Return (X, Y) of the center of cell containing provided text 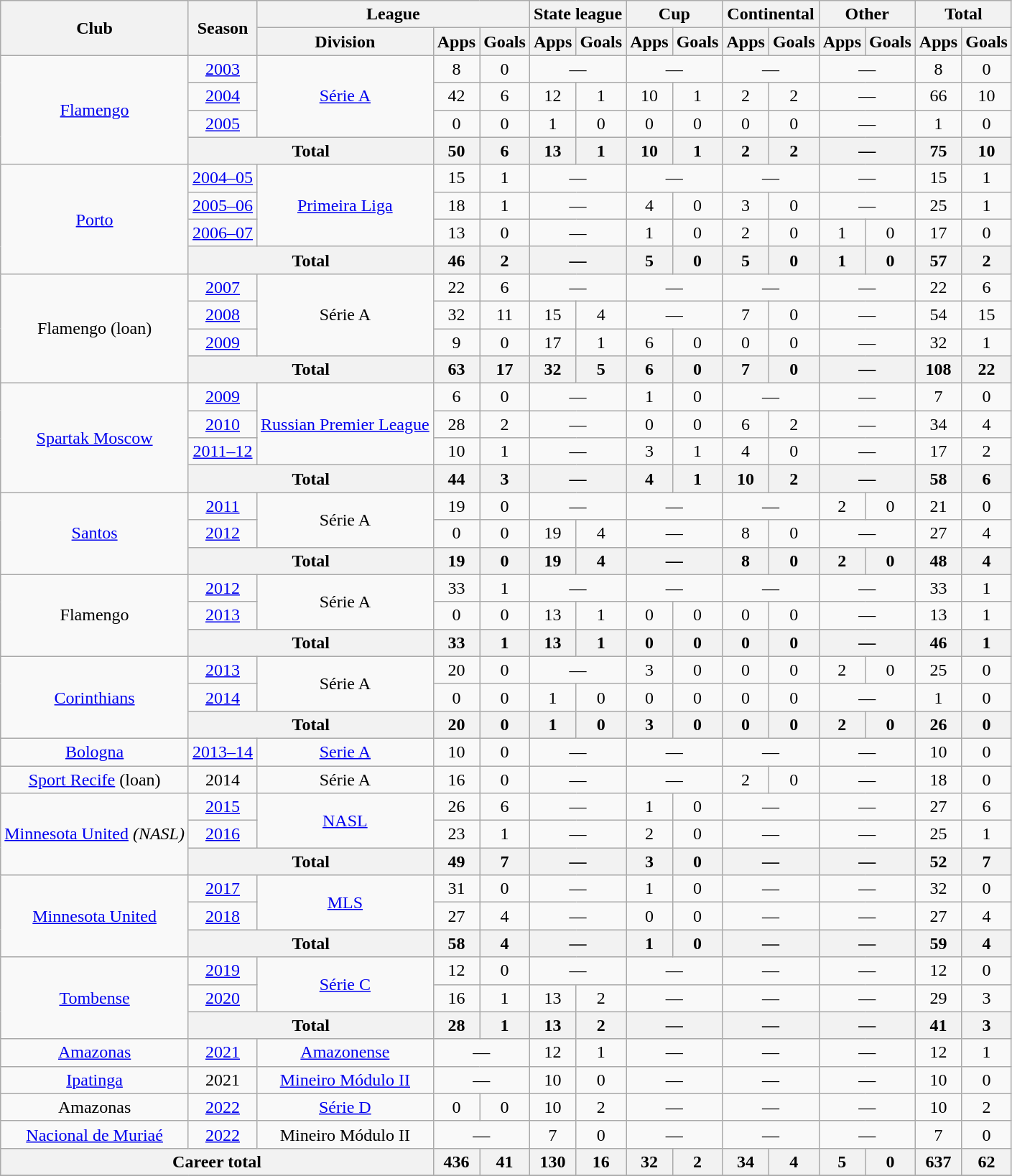
Amazonense (345, 1053)
2018 (223, 916)
130 (552, 1162)
2003 (223, 69)
48 (938, 561)
52 (938, 862)
2011–12 (223, 452)
2006–07 (223, 233)
2016 (223, 834)
Bologna (95, 752)
2017 (223, 889)
MLS (345, 902)
2011 (223, 506)
21 (938, 506)
Sport Recife (loan) (95, 779)
Nacional de Muriaé (95, 1134)
State league (577, 14)
2005 (223, 123)
108 (938, 370)
2013–14 (223, 752)
Tombense (95, 998)
Continental (771, 14)
31 (456, 889)
2020 (223, 998)
9 (456, 342)
2019 (223, 971)
Division (345, 42)
Minnesota United (95, 916)
Série C (345, 984)
11 (505, 314)
Season (223, 28)
57 (938, 260)
436 (456, 1162)
637 (938, 1162)
23 (456, 834)
2008 (223, 314)
29 (938, 998)
2005–06 (223, 205)
League (394, 14)
54 (938, 314)
Primeira Liga (345, 205)
59 (938, 943)
Ipatinga (95, 1080)
50 (456, 151)
44 (456, 479)
Career total (217, 1162)
Cup (674, 14)
42 (456, 96)
Corinthians (95, 697)
Minnesota United (NASL) (95, 834)
Serie A (345, 752)
Other (867, 14)
2004–05 (223, 178)
Club (95, 28)
Russian Premier League (345, 424)
Spartak Moscow (95, 438)
49 (456, 862)
66 (938, 96)
75 (938, 151)
2007 (223, 287)
2015 (223, 807)
2004 (223, 96)
62 (987, 1162)
Porto (95, 219)
NASL (345, 821)
Santos (95, 533)
2010 (223, 424)
Flamengo (loan) (95, 328)
63 (456, 370)
Série D (345, 1107)
